Find where the given text appears and provide that cell's center as [x, y] coordinate. 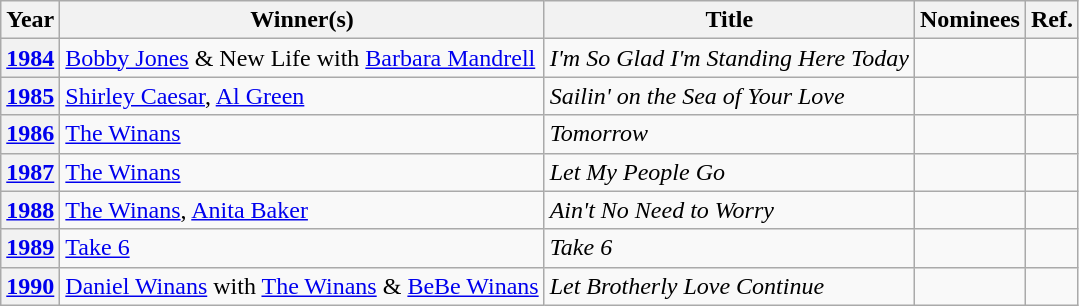
Sailin' on the Sea of Your Love [729, 96]
Year [30, 20]
Bobby Jones & New Life with Barbara Mandrell [302, 58]
1988 [30, 210]
Ain't No Need to Worry [729, 210]
I'm So Glad I'm Standing Here Today [729, 58]
Daniel Winans with The Winans & BeBe Winans [302, 286]
1990 [30, 286]
Let My People Go [729, 172]
Tomorrow [729, 134]
The Winans, Anita Baker [302, 210]
1986 [30, 134]
1987 [30, 172]
Winner(s) [302, 20]
Let Brotherly Love Continue [729, 286]
1985 [30, 96]
Nominees [970, 20]
Title [729, 20]
Shirley Caesar, Al Green [302, 96]
1989 [30, 248]
Ref. [1052, 20]
1984 [30, 58]
